Pinpoint the cell where the given text exists, returning its [X, Y] midpoint coordinate. 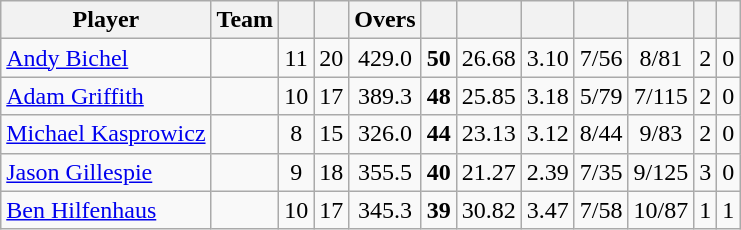
Ben Hilfenhaus [106, 210]
8 [296, 134]
7/35 [601, 172]
8/81 [661, 58]
20 [332, 58]
48 [438, 96]
15 [332, 134]
30.82 [488, 210]
345.3 [385, 210]
10/87 [661, 210]
Player [106, 20]
9/83 [661, 134]
11 [296, 58]
39 [438, 210]
5/79 [601, 96]
389.3 [385, 96]
7/115 [661, 96]
2.39 [548, 172]
Michael Kasprowicz [106, 134]
355.5 [385, 172]
50 [438, 58]
3.47 [548, 210]
9 [296, 172]
25.85 [488, 96]
Jason Gillespie [106, 172]
8/44 [601, 134]
18 [332, 172]
Adam Griffith [106, 96]
429.0 [385, 58]
Andy Bichel [106, 58]
44 [438, 134]
40 [438, 172]
9/125 [661, 172]
3 [706, 172]
3.10 [548, 58]
26.68 [488, 58]
7/56 [601, 58]
Team [245, 20]
Overs [385, 20]
23.13 [488, 134]
21.27 [488, 172]
326.0 [385, 134]
3.18 [548, 96]
3.12 [548, 134]
7/58 [601, 210]
